Locate the cell with the specified text and output its (x, y) center coordinate. 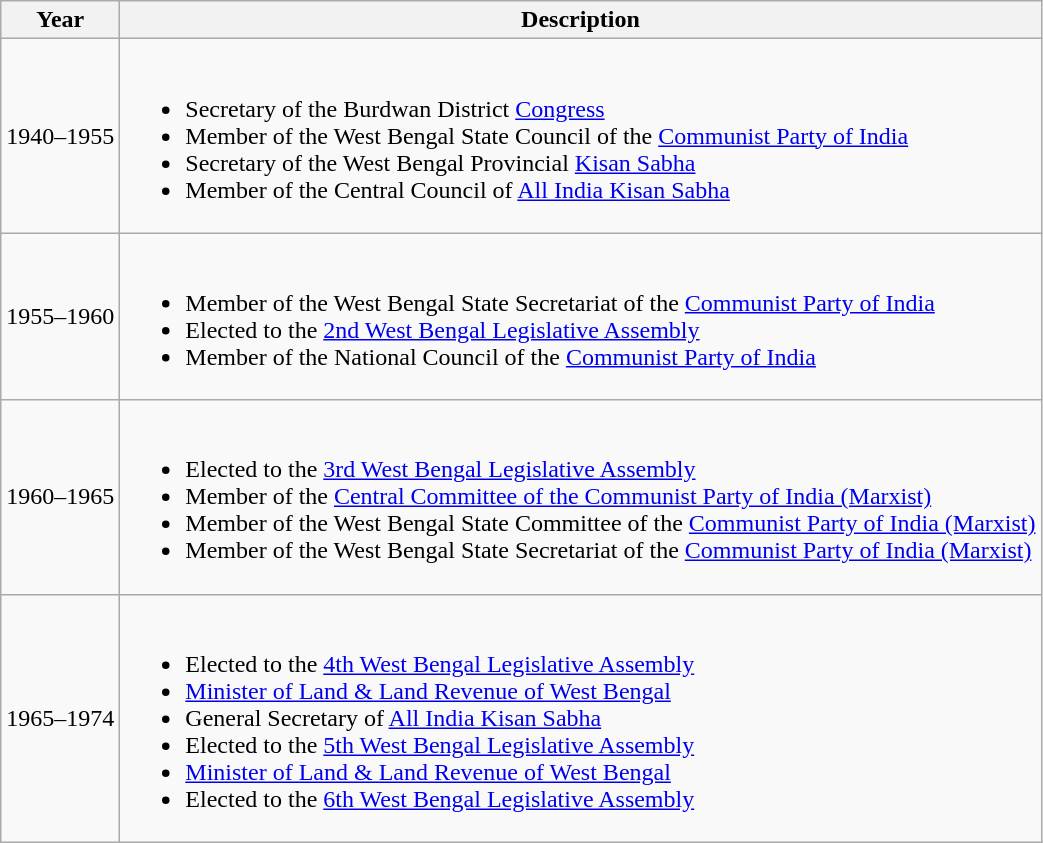
1940–1955 (60, 136)
Description (580, 20)
1955–1960 (60, 316)
Year (60, 20)
1960–1965 (60, 497)
1965–1974 (60, 718)
